For the text-containing cell, return its midpoint in (X, Y) coordinate format. 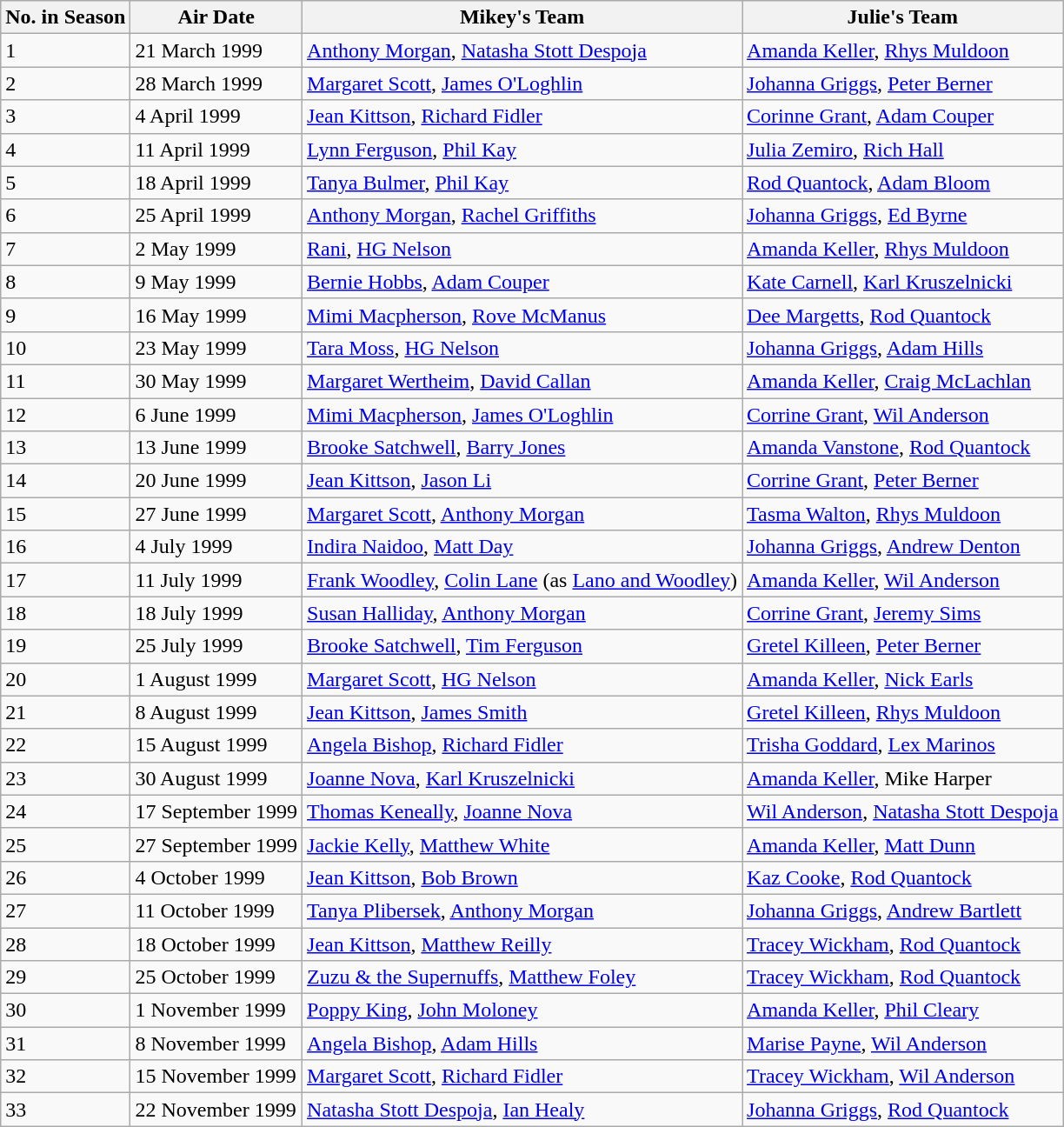
Frank Woodley, Colin Lane (as Lano and Woodley) (522, 580)
Johanna Griggs, Andrew Bartlett (902, 910)
Margaret Scott, Richard Fidler (522, 1077)
27 June 1999 (216, 514)
13 (66, 448)
4 (66, 150)
27 (66, 910)
Jean Kittson, Jason Li (522, 481)
Gretel Killeen, Rhys Muldoon (902, 712)
18 (66, 613)
30 August 1999 (216, 778)
5 (66, 183)
Jean Kittson, Bob Brown (522, 877)
4 July 1999 (216, 547)
Margaret Wertheim, David Callan (522, 381)
Amanda Keller, Phil Cleary (902, 1010)
4 October 1999 (216, 877)
22 November 1999 (216, 1110)
Margaret Scott, HG Nelson (522, 679)
Corrine Grant, Jeremy Sims (902, 613)
Mimi Macpherson, James O'Loghlin (522, 415)
Tara Moss, HG Nelson (522, 348)
Kate Carnell, Karl Kruszelnicki (902, 282)
Amanda Keller, Craig McLachlan (902, 381)
Corrine Grant, Peter Berner (902, 481)
8 November 1999 (216, 1044)
Tasma Walton, Rhys Muldoon (902, 514)
Jackie Kelly, Matthew White (522, 844)
25 (66, 844)
Jean Kittson, James Smith (522, 712)
23 May 1999 (216, 348)
11 July 1999 (216, 580)
Brooke Satchwell, Tim Ferguson (522, 646)
9 May 1999 (216, 282)
11 April 1999 (216, 150)
Rod Quantock, Adam Bloom (902, 183)
No. in Season (66, 17)
Rani, HG Nelson (522, 249)
9 (66, 315)
25 April 1999 (216, 216)
Lynn Ferguson, Phil Kay (522, 150)
13 June 1999 (216, 448)
21 March 1999 (216, 50)
4 April 1999 (216, 117)
21 (66, 712)
29 (66, 977)
Johanna Griggs, Rod Quantock (902, 1110)
Corrine Grant, Wil Anderson (902, 415)
22 (66, 745)
6 June 1999 (216, 415)
Margaret Scott, Anthony Morgan (522, 514)
Tanya Bulmer, Phil Kay (522, 183)
25 July 1999 (216, 646)
Johanna Griggs, Adam Hills (902, 348)
Kaz Cooke, Rod Quantock (902, 877)
8 (66, 282)
15 November 1999 (216, 1077)
30 (66, 1010)
Poppy King, John Moloney (522, 1010)
18 April 1999 (216, 183)
18 October 1999 (216, 944)
1 November 1999 (216, 1010)
15 August 1999 (216, 745)
1 (66, 50)
Angela Bishop, Adam Hills (522, 1044)
2 (66, 83)
31 (66, 1044)
32 (66, 1077)
Julia Zemiro, Rich Hall (902, 150)
Air Date (216, 17)
15 (66, 514)
11 (66, 381)
16 (66, 547)
25 October 1999 (216, 977)
Trisha Goddard, Lex Marinos (902, 745)
33 (66, 1110)
Jean Kittson, Matthew Reilly (522, 944)
11 October 1999 (216, 910)
Amanda Keller, Matt Dunn (902, 844)
Natasha Stott Despoja, Ian Healy (522, 1110)
7 (66, 249)
24 (66, 811)
8 August 1999 (216, 712)
Tracey Wickham, Wil Anderson (902, 1077)
Marise Payne, Wil Anderson (902, 1044)
Johanna Griggs, Peter Berner (902, 83)
26 (66, 877)
Angela Bishop, Richard Fidler (522, 745)
Margaret Scott, James O'Loghlin (522, 83)
Wil Anderson, Natasha Stott Despoja (902, 811)
Johanna Griggs, Andrew Denton (902, 547)
Brooke Satchwell, Barry Jones (522, 448)
19 (66, 646)
Corinne Grant, Adam Couper (902, 117)
2 May 1999 (216, 249)
20 (66, 679)
20 June 1999 (216, 481)
12 (66, 415)
23 (66, 778)
Joanne Nova, Karl Kruszelnicki (522, 778)
Dee Margetts, Rod Quantock (902, 315)
Julie's Team (902, 17)
30 May 1999 (216, 381)
14 (66, 481)
Amanda Keller, Wil Anderson (902, 580)
28 March 1999 (216, 83)
10 (66, 348)
3 (66, 117)
Susan Halliday, Anthony Morgan (522, 613)
1 August 1999 (216, 679)
Thomas Keneally, Joanne Nova (522, 811)
Mimi Macpherson, Rove McManus (522, 315)
Anthony Morgan, Natasha Stott Despoja (522, 50)
17 September 1999 (216, 811)
Anthony Morgan, Rachel Griffiths (522, 216)
16 May 1999 (216, 315)
27 September 1999 (216, 844)
Amanda Keller, Mike Harper (902, 778)
17 (66, 580)
Mikey's Team (522, 17)
6 (66, 216)
Indira Naidoo, Matt Day (522, 547)
28 (66, 944)
Amanda Vanstone, Rod Quantock (902, 448)
Tanya Plibersek, Anthony Morgan (522, 910)
Zuzu & the Supernuffs, Matthew Foley (522, 977)
Jean Kittson, Richard Fidler (522, 117)
Gretel Killeen, Peter Berner (902, 646)
18 July 1999 (216, 613)
Johanna Griggs, Ed Byrne (902, 216)
Amanda Keller, Nick Earls (902, 679)
Bernie Hobbs, Adam Couper (522, 282)
